Output the [X, Y] coordinate of the center of the cell containing the given text.  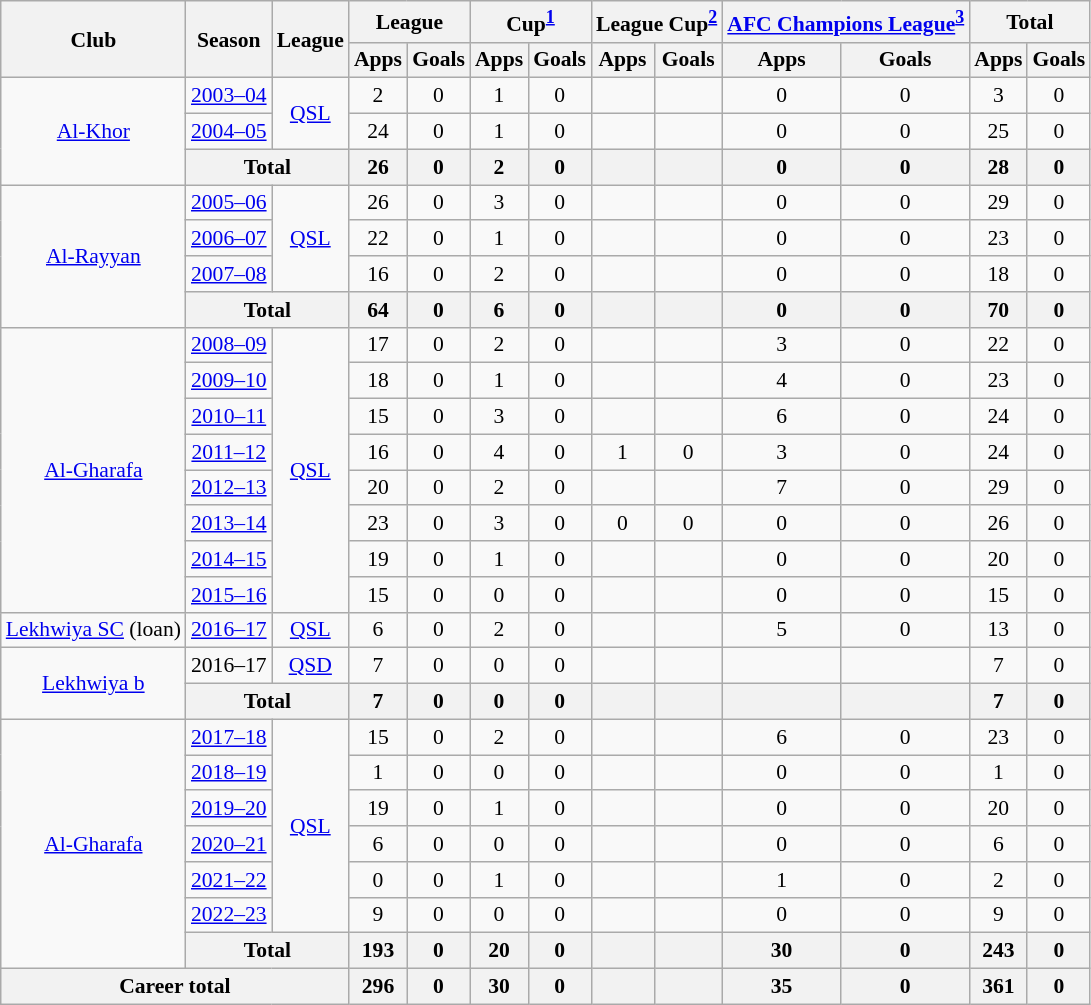
5 [782, 630]
17 [378, 345]
28 [998, 167]
2021–22 [229, 880]
2013–14 [229, 524]
2011–12 [229, 452]
2020–21 [229, 844]
Cup1 [530, 22]
2022–23 [229, 915]
2008–09 [229, 345]
2012–13 [229, 488]
Lekhwiya SC (loan) [94, 630]
2003–04 [229, 96]
Lekhwiya b [94, 684]
Al-Khor [94, 132]
2006–07 [229, 239]
2010–11 [229, 417]
296 [378, 987]
League Cup2 [656, 22]
35 [782, 987]
Career total [175, 987]
2014–15 [229, 559]
2015–16 [229, 595]
25 [998, 132]
QSD [310, 666]
Season [229, 40]
2005–06 [229, 203]
70 [998, 310]
13 [998, 630]
Al-Rayyan [94, 256]
361 [998, 987]
2004–05 [229, 132]
Club [94, 40]
AFC Champions League3 [846, 22]
2007–08 [229, 274]
193 [378, 951]
2018–19 [229, 773]
2017–18 [229, 737]
2019–20 [229, 809]
64 [378, 310]
243 [998, 951]
2009–10 [229, 381]
